Pinpoint the cell where the given text exists, returning its [x, y] midpoint coordinate. 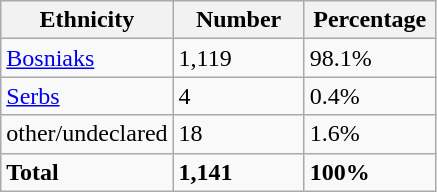
Total [87, 172]
98.1% [370, 58]
Ethnicity [87, 20]
Serbs [87, 96]
1,119 [238, 58]
18 [238, 134]
1,141 [238, 172]
100% [370, 172]
0.4% [370, 96]
Percentage [370, 20]
other/undeclared [87, 134]
1.6% [370, 134]
4 [238, 96]
Bosniaks [87, 58]
Number [238, 20]
